Pinpoint the cell where the given text exists, returning its [x, y] midpoint coordinate. 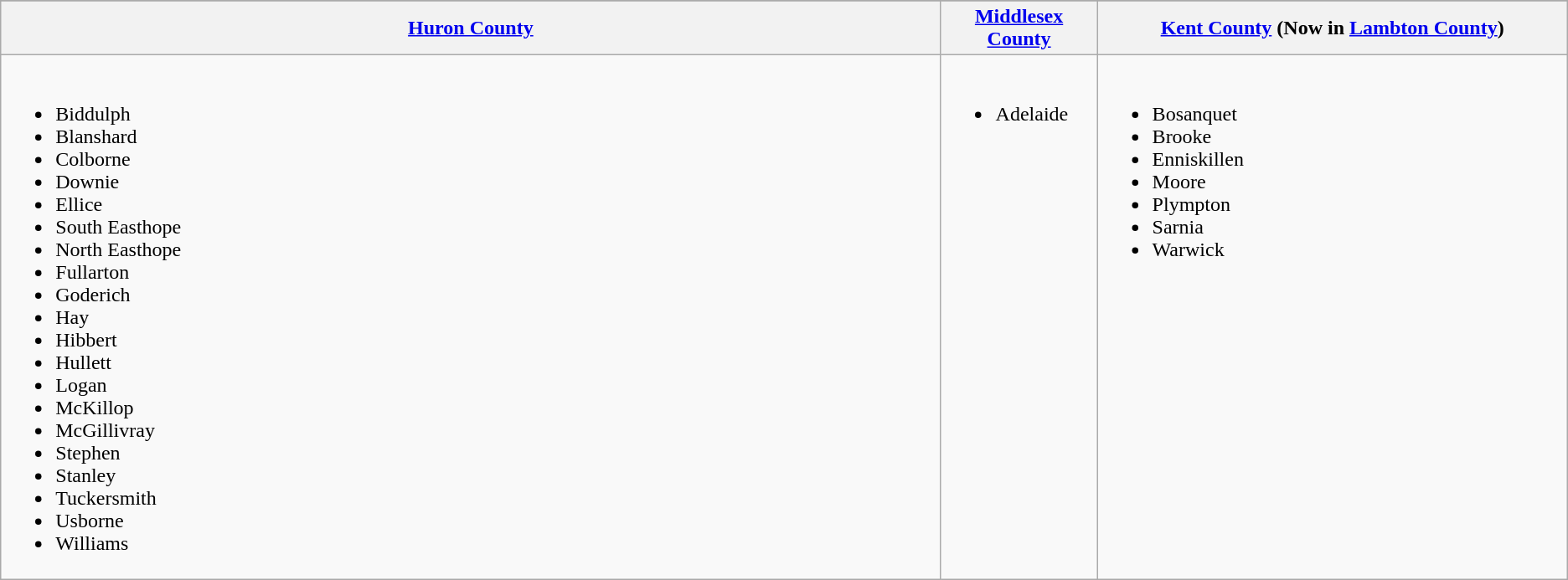
Adelaide [1019, 317]
BosanquetBrookeEnniskillenMoorePlymptonSarniaWarwick [1332, 317]
Huron County [471, 28]
Middlesex County [1019, 28]
Kent County (Now in Lambton County) [1332, 28]
